Return [x, y] of the center of cell containing provided text 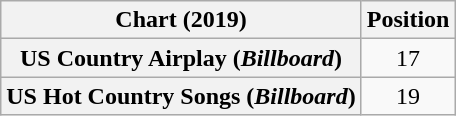
Position [408, 20]
Chart (2019) [181, 20]
17 [408, 58]
US Hot Country Songs (Billboard) [181, 96]
US Country Airplay (Billboard) [181, 58]
19 [408, 96]
